For the text-containing cell, return its midpoint in (x, y) coordinate format. 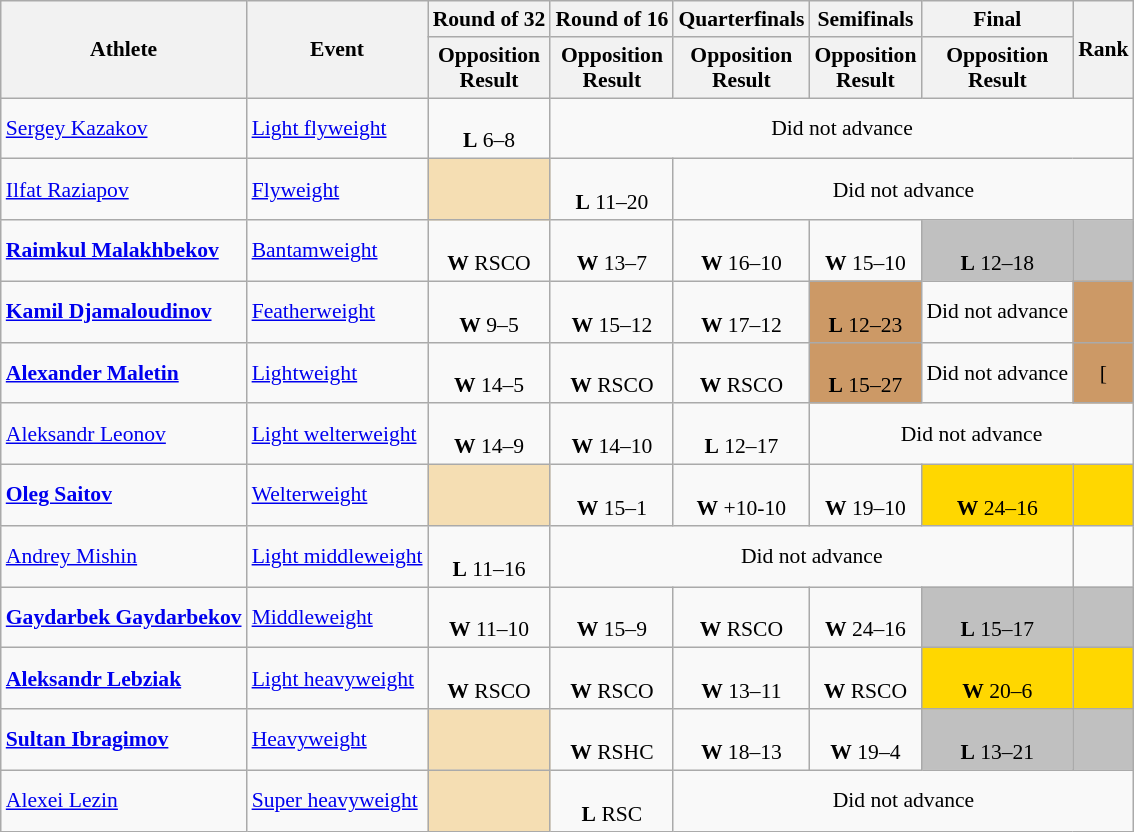
Rank (1104, 50)
W 18–13 (741, 740)
Light middleweight (338, 556)
Sultan Ibragimov (124, 740)
Alexei Lezin (124, 800)
W 14–5 (490, 372)
W 19–10 (865, 496)
Andrey Mishin (124, 556)
W 13–7 (612, 250)
Bantamweight (338, 250)
W +10-10 (741, 496)
W 17–12 (741, 312)
L 12–23 (865, 312)
W 15–9 (612, 618)
W 14–9 (490, 434)
W RSHC (612, 740)
Aleksandr Leonov (124, 434)
L 15–17 (997, 618)
Alexander Maletin (124, 372)
W 20–6 (997, 678)
Aleksandr Lebziak (124, 678)
L 11–20 (612, 190)
Quarterfinals (741, 19)
W 15–10 (865, 250)
W 15–12 (612, 312)
Event (338, 50)
Kamil Djamaloudinov (124, 312)
Light flyweight (338, 128)
Featherweight (338, 312)
Super heavyweight (338, 800)
W 16–10 (741, 250)
L 15–27 (865, 372)
Light heavyweight (338, 678)
L 12–18 (997, 250)
W 15–1 (612, 496)
Welterweight (338, 496)
Final (997, 19)
W 19–4 (865, 740)
L 12–17 (741, 434)
L RSC (612, 800)
Light welterweight (338, 434)
W 11–10 (490, 618)
Athlete (124, 50)
Semifinals (865, 19)
Gaydarbek Gaydarbekov (124, 618)
Ilfat Raziapov (124, 190)
Sergey Kazakov (124, 128)
Round of 32 (490, 19)
L 13–21 (997, 740)
Oleg Saitov (124, 496)
W 13–11 (741, 678)
Lightweight (338, 372)
L 11–16 (490, 556)
[ (1104, 372)
Flyweight (338, 190)
Raimkul Malakhbekov (124, 250)
Heavyweight (338, 740)
W 14–10 (612, 434)
L 6–8 (490, 128)
W 9–5 (490, 312)
Middleweight (338, 618)
Round of 16 (612, 19)
